Capture the cell that displays the provided text and extract its (X, Y) central coordinate. 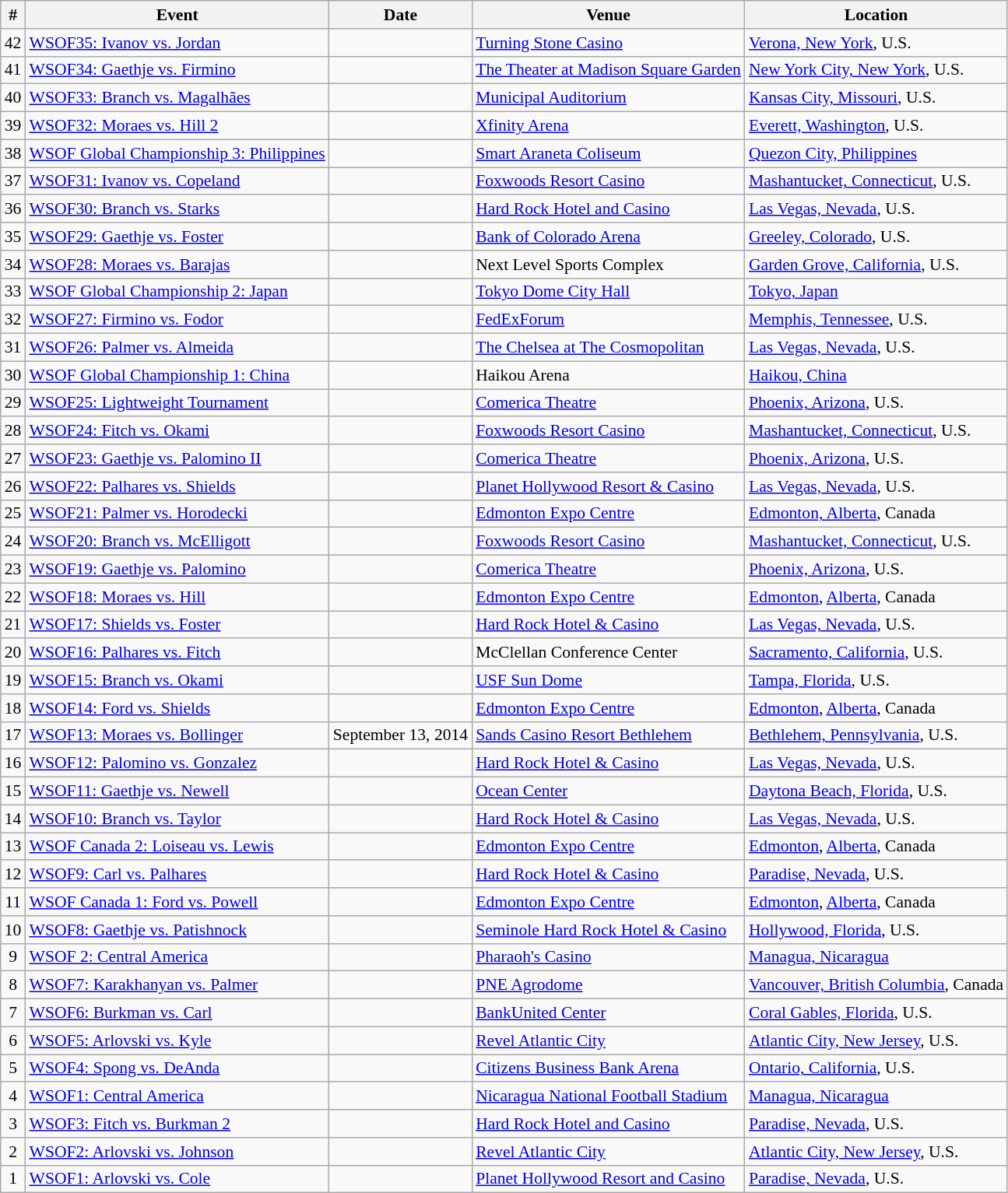
20 (13, 653)
WSOF2: Arlovski vs. Johnson (177, 1152)
41 (13, 70)
WSOF21: Palmer vs. Horodecki (177, 514)
WSOF20: Branch vs. McElligott (177, 542)
The Theater at Madison Square Garden (609, 70)
10 (13, 930)
WSOF4: Spong vs. DeAnda (177, 1068)
24 (13, 542)
Citizens Business Bank Arena (609, 1068)
40 (13, 98)
28 (13, 431)
Planet Hollywood Resort and Casino (609, 1179)
WSOF10: Branch vs. Taylor (177, 819)
McClellan Conference Center (609, 653)
Greeley, Colorado, U.S. (876, 237)
WSOF Canada 1: Ford vs. Powell (177, 902)
Next Level Sports Complex (609, 265)
Haikou Arena (609, 375)
WSOF7: Karakhanyan vs. Palmer (177, 985)
Kansas City, Missouri, U.S. (876, 98)
23 (13, 570)
WSOF26: Palmer vs. Almeida (177, 348)
Venue (609, 15)
Tokyo Dome City Hall (609, 292)
Seminole Hard Rock Hotel & Casino (609, 930)
8 (13, 985)
Date (400, 15)
Coral Gables, Florida, U.S. (876, 1013)
42 (13, 43)
35 (13, 237)
WSOF1: Arlovski vs. Cole (177, 1179)
Memphis, Tennessee, U.S. (876, 320)
26 (13, 486)
31 (13, 348)
WSOF29: Gaethje vs. Foster (177, 237)
WSOF 2: Central America (177, 957)
34 (13, 265)
WSOF30: Branch vs. Starks (177, 209)
36 (13, 209)
Ocean Center (609, 791)
WSOF Global Championship 1: China (177, 375)
13 (13, 847)
27 (13, 458)
WSOF9: Carl vs. Palhares (177, 875)
14 (13, 819)
Turning Stone Casino (609, 43)
25 (13, 514)
USF Sun Dome (609, 680)
18 (13, 708)
Verona, New York, U.S. (876, 43)
WSOF31: Ivanov vs. Copeland (177, 181)
Pharaoh's Casino (609, 957)
WSOF24: Fitch vs. Okami (177, 431)
WSOF14: Ford vs. Shields (177, 708)
Planet Hollywood Resort & Casino (609, 486)
FedExForum (609, 320)
WSOF28: Moraes vs. Barajas (177, 265)
WSOF17: Shields vs. Foster (177, 625)
5 (13, 1068)
WSOF11: Gaethje vs. Newell (177, 791)
WSOF Global Championship 2: Japan (177, 292)
Everett, Washington, U.S. (876, 126)
Daytona Beach, Florida, U.S. (876, 791)
Quezon City, Philippines (876, 153)
PNE Agrodome (609, 985)
Xfinity Arena (609, 126)
WSOF6: Burkman vs. Carl (177, 1013)
Sacramento, California, U.S. (876, 653)
WSOF18: Moraes vs. Hill (177, 597)
Haikou, China (876, 375)
Municipal Auditorium (609, 98)
WSOF1: Central America (177, 1097)
Event (177, 15)
WSOF25: Lightweight Tournament (177, 403)
WSOF19: Gaethje vs. Palomino (177, 570)
WSOF3: Fitch vs. Burkman 2 (177, 1124)
Vancouver, British Columbia, Canada (876, 985)
37 (13, 181)
21 (13, 625)
9 (13, 957)
WSOF22: Palhares vs. Shields (177, 486)
WSOF Global Championship 3: Philippines (177, 153)
BankUnited Center (609, 1013)
12 (13, 875)
11 (13, 902)
33 (13, 292)
Smart Araneta Coliseum (609, 153)
The Chelsea at The Cosmopolitan (609, 348)
WSOF15: Branch vs. Okami (177, 680)
7 (13, 1013)
Tampa, Florida, U.S. (876, 680)
Nicaragua National Football Stadium (609, 1097)
2 (13, 1152)
WSOF27: Firmino vs. Fodor (177, 320)
4 (13, 1097)
# (13, 15)
15 (13, 791)
Bethlehem, Pennsylvania, U.S. (876, 735)
29 (13, 403)
WSOF35: Ivanov vs. Jordan (177, 43)
32 (13, 320)
Location (876, 15)
New York City, New York, U.S. (876, 70)
WSOF5: Arlovski vs. Kyle (177, 1040)
38 (13, 153)
Garden Grove, California, U.S. (876, 265)
39 (13, 126)
16 (13, 763)
WSOF13: Moraes vs. Bollinger (177, 735)
19 (13, 680)
1 (13, 1179)
WSOF12: Palomino vs. Gonzalez (177, 763)
WSOF33: Branch vs. Magalhães (177, 98)
WSOF Canada 2: Loiseau vs. Lewis (177, 847)
WSOF34: Gaethje vs. Firmino (177, 70)
WSOF23: Gaethje vs. Palomino II (177, 458)
Sands Casino Resort Bethlehem (609, 735)
3 (13, 1124)
Ontario, California, U.S. (876, 1068)
Bank of Colorado Arena (609, 237)
WSOF32: Moraes vs. Hill 2 (177, 126)
Tokyo, Japan (876, 292)
17 (13, 735)
WSOF16: Palhares vs. Fitch (177, 653)
30 (13, 375)
September 13, 2014 (400, 735)
WSOF8: Gaethje vs. Patishnock (177, 930)
22 (13, 597)
6 (13, 1040)
Hollywood, Florida, U.S. (876, 930)
